Search for the cell housing the specified text and yield its [x, y] center coordinate. 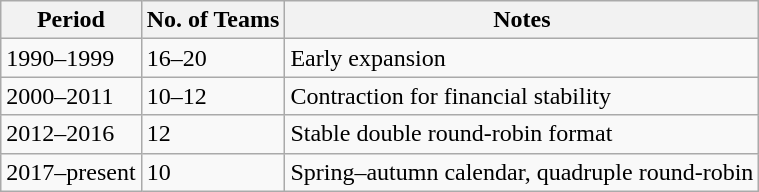
Early expansion [522, 58]
Notes [522, 20]
2000–2011 [71, 96]
No. of Teams [213, 20]
1990–1999 [71, 58]
16–20 [213, 58]
Period [71, 20]
Contraction for financial stability [522, 96]
12 [213, 134]
Spring–autumn calendar, quadruple round-robin [522, 172]
10–12 [213, 96]
Stable double round-robin format [522, 134]
10 [213, 172]
2012–2016 [71, 134]
2017–present [71, 172]
